Return the (X, Y) coordinate for the center point of the cell that contains the specified text.  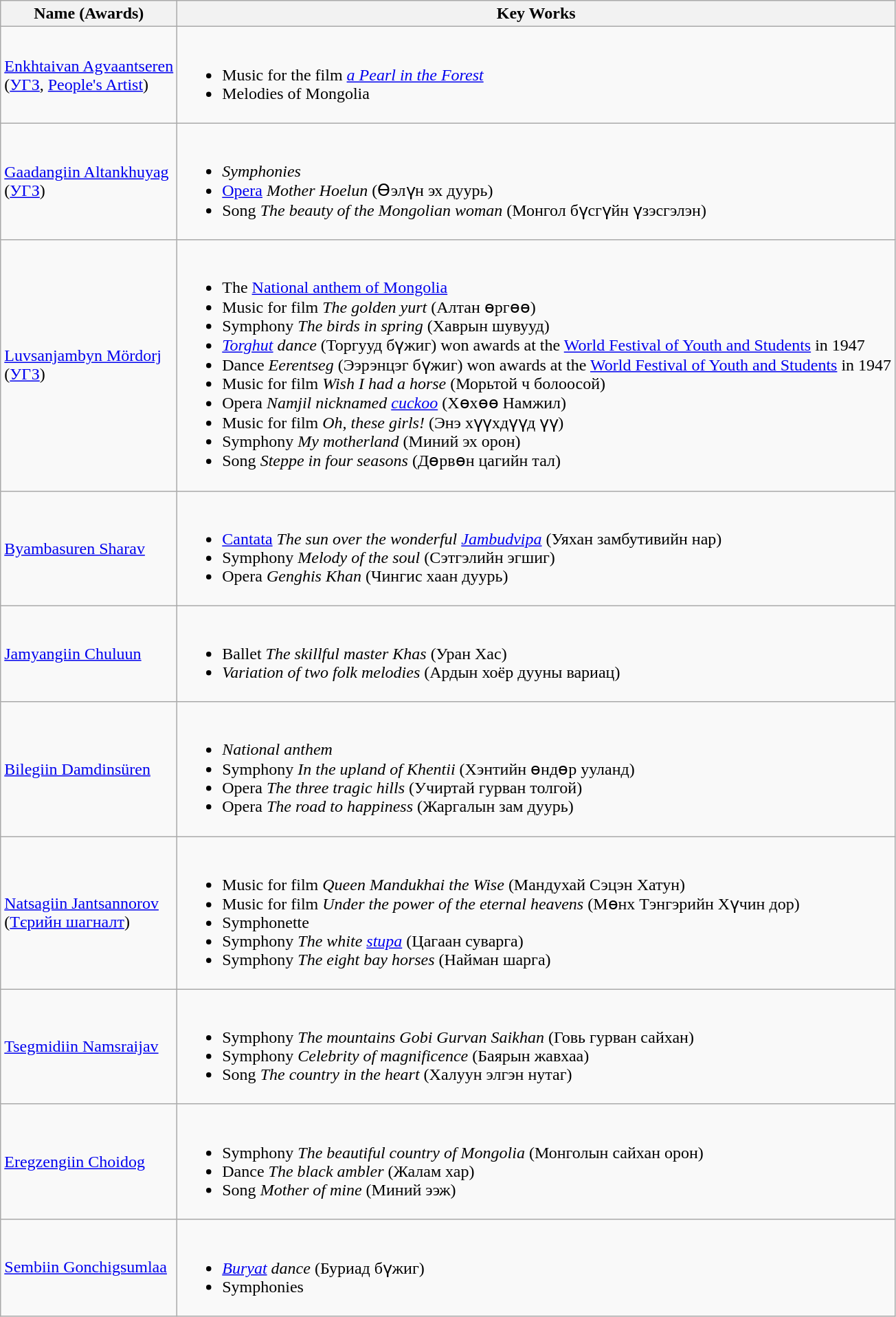
Symphony The beautiful country of Mongolia (Монголын сайхан орон)Dance The black ambler (Жалам хар)Song Mother of mine (Миний ээж) (536, 1162)
Bilegiin Damdinsüren (89, 769)
Music for the film a Pearl in the ForestMelodies of Mongolia (536, 75)
Buryat dance (Буриад бүжиг)Symphonies (536, 1268)
Key Works (536, 14)
Jamyangiin Chuluun (89, 654)
Byambasuren Sharav (89, 549)
Ballet The skillful master Khas (Уран Хас)Variation of two folk melodies (Ардын хоёр дууны вариац) (536, 654)
Natsagiin Jantsannorov (Тєрийн шагналт) (89, 913)
Enkhtaivan Agvaantseren (УГЗ, People's Artist) (89, 75)
Luvsanjambyn Mördorj (УГЗ) (89, 366)
Tsegmidiin Namsraijav (89, 1046)
Name (Awards) (89, 14)
Sembiin Gonchigsumlaa (89, 1268)
Gaadangiin Altankhuyag (УГЗ) (89, 181)
Eregzengiin Choidog (89, 1162)
SymphoniesOpera Mother Hoelun (Өэлүн эх дуурь)Song The beauty of the Mongolian woman (Монгол бүсгүйн үзэсгэлэн) (536, 181)
